Provide the (X, Y) coordinate of the cell's center where the given text is located.  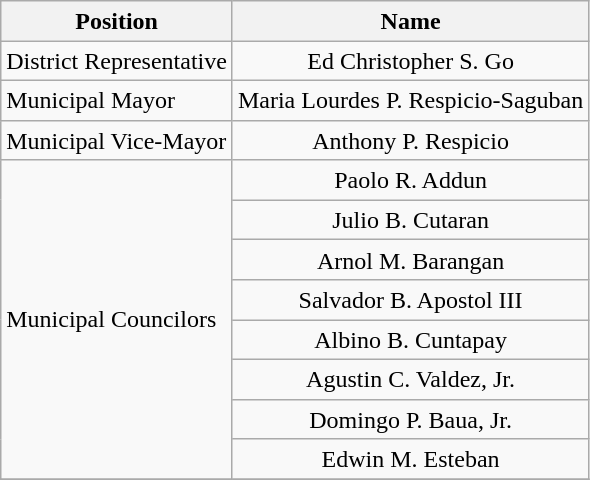
Edwin M. Esteban (410, 459)
Salvador B. Apostol III (410, 300)
Paolo R. Addun (410, 180)
Anthony P. Respicio (410, 140)
Position (117, 21)
Arnol M. Barangan (410, 260)
Municipal Mayor (117, 100)
Julio B. Cutaran (410, 220)
Municipal Councilors (117, 320)
Name (410, 21)
Ed Christopher S. Go (410, 61)
Albino B. Cuntapay (410, 340)
Maria Lourdes P. Respicio-Saguban (410, 100)
Domingo P. Baua, Jr. (410, 419)
Agustin C. Valdez, Jr. (410, 379)
District Representative (117, 61)
Municipal Vice-Mayor (117, 140)
